For the text-containing cell, return its midpoint in [x, y] coordinate format. 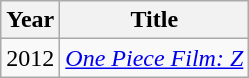
2012 [30, 58]
Title [154, 20]
Year [30, 20]
One Piece Film: Z [154, 58]
